Search for the cell housing the specified text and yield its [X, Y] center coordinate. 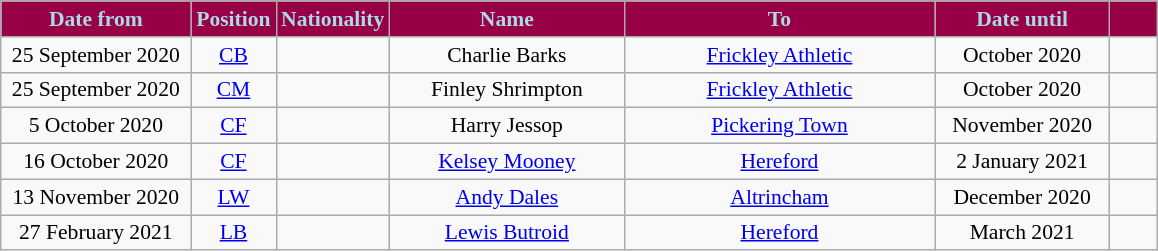
Finley Shrimpton [506, 90]
Altrincham [779, 197]
LB [234, 233]
Harry Jessop [506, 126]
CB [234, 55]
Date until [1022, 19]
Kelsey Mooney [506, 162]
Charlie Barks [506, 55]
2 January 2021 [1022, 162]
LW [234, 197]
Nationality [332, 19]
5 October 2020 [96, 126]
Name [506, 19]
November 2020 [1022, 126]
Position [234, 19]
Andy Dales [506, 197]
Lewis Butroid [506, 233]
December 2020 [1022, 197]
CM [234, 90]
March 2021 [1022, 233]
13 November 2020 [96, 197]
To [779, 19]
16 October 2020 [96, 162]
27 February 2021 [96, 233]
Pickering Town [779, 126]
Date from [96, 19]
